Return the (x, y) coordinate for the center point of the cell that contains the specified text.  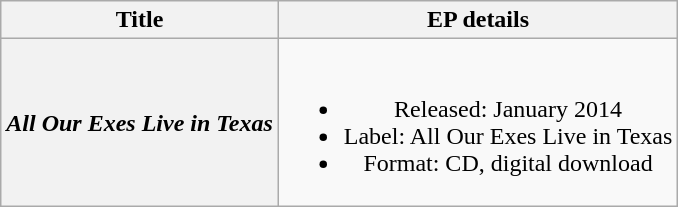
Released: January 2014Label: All Our Exes Live in TexasFormat: CD, digital download (478, 122)
All Our Exes Live in Texas (140, 122)
Title (140, 20)
EP details (478, 20)
